Locate the cell with the specified text and output its [X, Y] center coordinate. 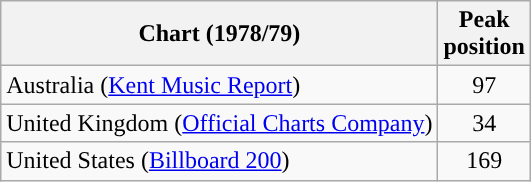
Chart (1978/79) [220, 34]
34 [484, 123]
United Kingdom (Official Charts Company) [220, 123]
Peakposition [484, 34]
United States (Billboard 200) [220, 161]
169 [484, 161]
Australia (Kent Music Report) [220, 85]
97 [484, 85]
